Return (X, Y) of the center of cell containing provided text 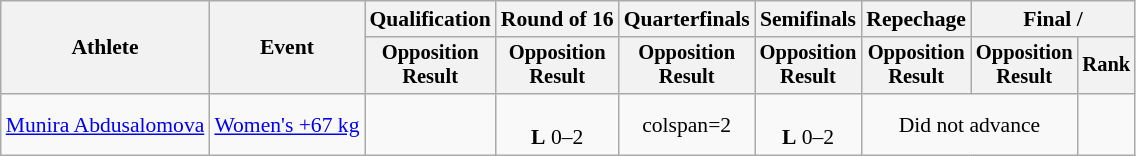
Did not advance (969, 124)
Munira Abdusalomova (106, 124)
Semifinals (808, 19)
Final / (1053, 19)
Qualification (430, 19)
Athlete (106, 48)
Rank (1107, 66)
Event (286, 48)
colspan=2 (687, 124)
Women's +67 kg (286, 124)
Quarterfinals (687, 19)
Round of 16 (558, 19)
Repechage (916, 19)
